Provide the (x, y) coordinate of the cell's center where the given text is located.  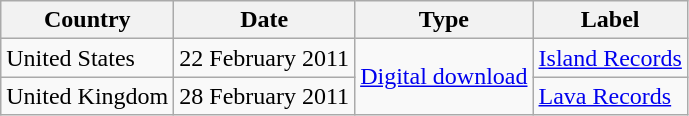
22 February 2011 (264, 58)
Type (444, 20)
Label (610, 20)
Date (264, 20)
Country (88, 20)
Lava Records (610, 96)
United Kingdom (88, 96)
28 February 2011 (264, 96)
United States (88, 58)
Digital download (444, 77)
Island Records (610, 58)
